Locate the cell with the specified text and output its (X, Y) center coordinate. 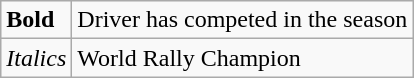
World Rally Champion (242, 58)
Driver has competed in the season (242, 20)
Italics (36, 58)
Bold (36, 20)
